Identify which cell holds the provided text, then report its (x, y) central coordinate. 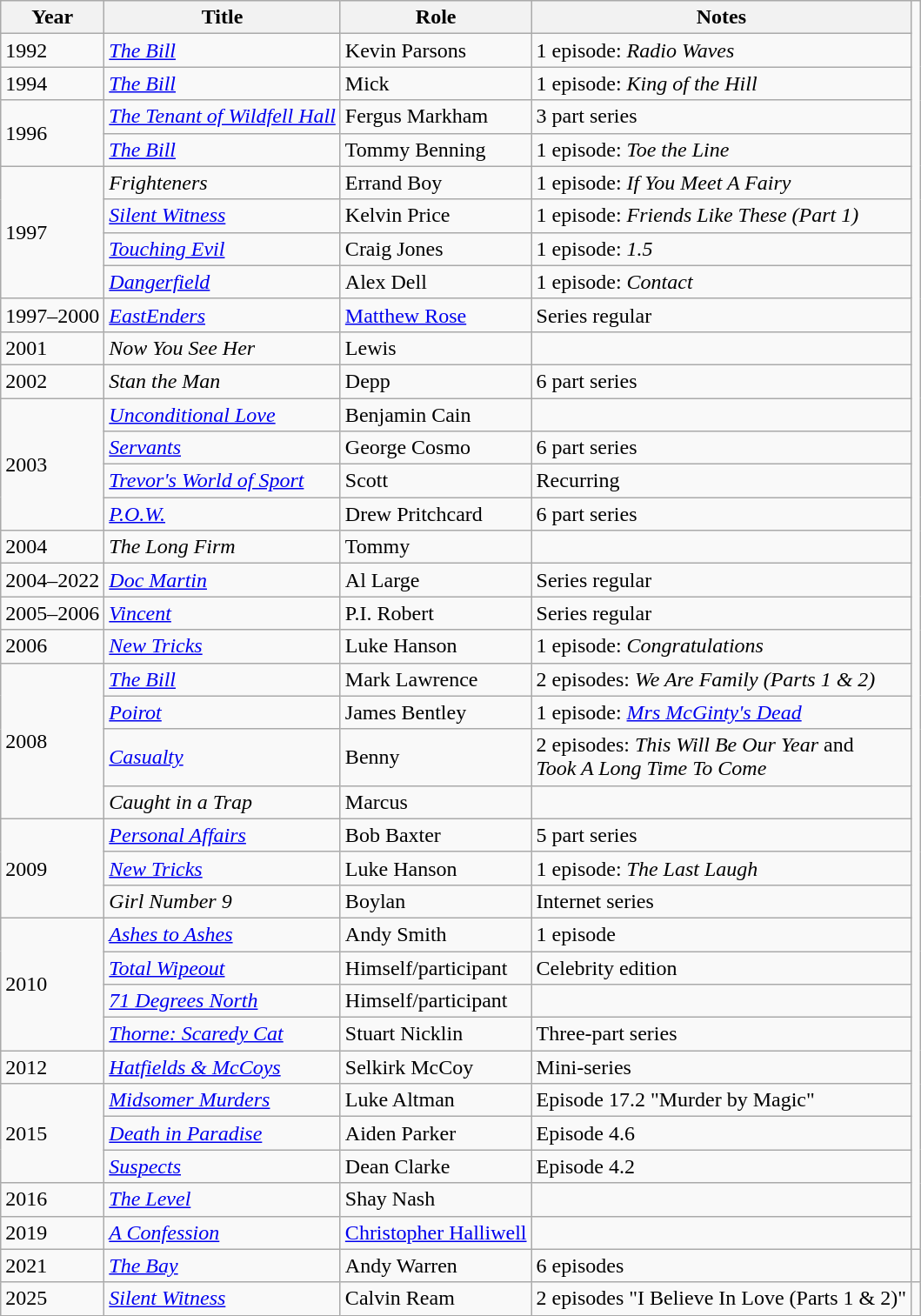
2009 (52, 868)
Doc Martin (223, 580)
Lewis (436, 348)
1 episode (722, 934)
Role (436, 17)
P.O.W. (223, 514)
Personal Affairs (223, 835)
Mark Lawrence (436, 679)
Drew Pritchcard (436, 514)
2008 (52, 741)
Benny (436, 757)
Episode 4.6 (722, 1133)
Depp (436, 381)
Servants (223, 448)
Luke Altman (436, 1100)
5 part series (722, 835)
1997 (52, 232)
Scott (436, 481)
Dangerfield (223, 282)
Caught in a Trap (223, 802)
2016 (52, 1199)
Selkirk McCoy (436, 1067)
Hatfields & McCoys (223, 1067)
1 episode: King of the Hill (722, 84)
2021 (52, 1266)
Death in Paradise (223, 1133)
James Bentley (436, 712)
2002 (52, 381)
Title (223, 17)
1 episode: Radio Waves (722, 50)
Celebrity edition (722, 968)
Touching Evil (223, 249)
Matthew Rose (436, 315)
1 episode: If You Meet A Fairy (722, 183)
Andy Smith (436, 934)
1992 (52, 50)
Tommy (436, 547)
2010 (52, 984)
Vincent (223, 613)
2025 (52, 1299)
Episode 17.2 "Murder by Magic" (722, 1100)
Thorne: Scaredy Cat (223, 1034)
Frighteners (223, 183)
Craig Jones (436, 249)
Christopher Halliwell (436, 1232)
George Cosmo (436, 448)
Errand Boy (436, 183)
Now You See Her (223, 348)
Trevor's World of Sport (223, 481)
1 episode: Congratulations (722, 646)
Tommy Benning (436, 150)
Andy Warren (436, 1266)
Ashes to Ashes (223, 934)
Girl Number 9 (223, 901)
Suspects (223, 1166)
The Bay (223, 1266)
6 episodes (722, 1266)
Fergus Markham (436, 117)
1 episode: Friends Like These (Part 1) (722, 216)
Dean Clarke (436, 1166)
Mini-series (722, 1067)
2012 (52, 1067)
The Tenant of Wildfell Hall (223, 117)
Casualty (223, 757)
2015 (52, 1133)
1 episode: The Last Laugh (722, 868)
Notes (722, 17)
Stan the Man (223, 381)
Unconditional Love (223, 415)
The Level (223, 1199)
Marcus (436, 802)
Bob Baxter (436, 835)
P.I. Robert (436, 613)
Shay Nash (436, 1199)
Boylan (436, 901)
1 episode: Mrs McGinty's Dead (722, 712)
Year (52, 17)
Midsomer Murders (223, 1100)
Internet series (722, 901)
2004 (52, 547)
2019 (52, 1232)
Alex Dell (436, 282)
Stuart Nicklin (436, 1034)
A Confession (223, 1232)
2003 (52, 464)
2005–2006 (52, 613)
2006 (52, 646)
1996 (52, 133)
1 episode: Contact (722, 282)
Total Wipeout (223, 968)
The Long Firm (223, 547)
1994 (52, 84)
2 episodes "I Believe In Love (Parts 1 & 2)" (722, 1299)
1 episode: 1.5 (722, 249)
1 episode: Toe the Line (722, 150)
1997–2000 (52, 315)
Recurring (722, 481)
Mick (436, 84)
Kelvin Price (436, 216)
Calvin Ream (436, 1299)
71 Degrees North (223, 1001)
Episode 4.2 (722, 1166)
Benjamin Cain (436, 415)
Poirot (223, 712)
Kevin Parsons (436, 50)
2004–2022 (52, 580)
Al Large (436, 580)
2 episodes: This Will Be Our Year andTook A Long Time To Come (722, 757)
2 episodes: We Are Family (Parts 1 & 2) (722, 679)
Aiden Parker (436, 1133)
3 part series (722, 117)
2001 (52, 348)
EastEnders (223, 315)
Three-part series (722, 1034)
